Scan for the cell matching the given text and deliver its (x, y) coordinate at center. 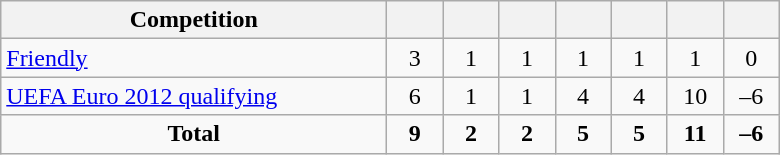
Friendly (194, 58)
3 (415, 58)
6 (415, 96)
9 (415, 134)
Total (194, 134)
10 (695, 96)
0 (751, 58)
11 (695, 134)
Competition (194, 20)
UEFA Euro 2012 qualifying (194, 96)
